Determine the [X, Y] coordinate at the center of the cell enclosing the given text.  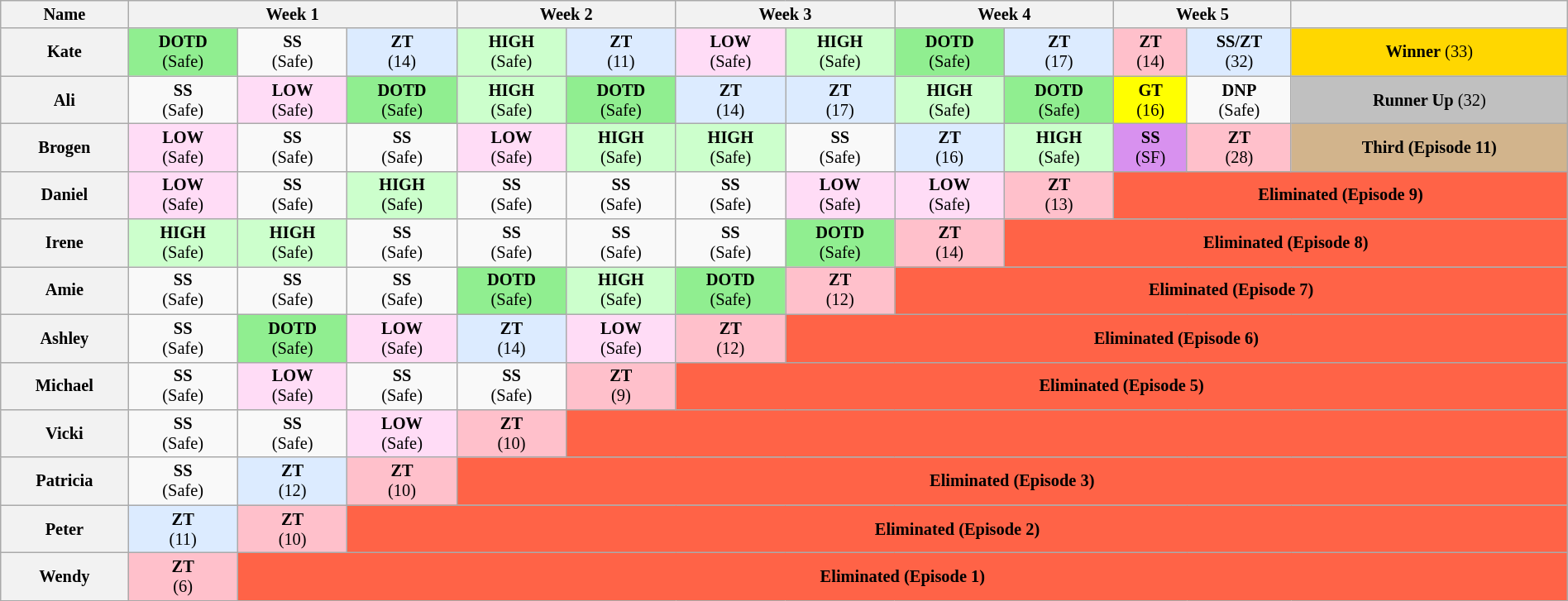
Michael [65, 386]
Brogen [65, 147]
Week 1 [293, 14]
Week 3 [786, 14]
Eliminated (Episode 7) [1231, 290]
ZT(9) [621, 386]
SS/ZT(32) [1239, 52]
Daniel [65, 195]
Week 5 [1202, 14]
GT(16) [1151, 100]
ZT(28) [1239, 147]
Eliminated (Episode 9) [1341, 195]
Peter [65, 529]
Eliminated (Episode 6) [1177, 338]
Eliminated (Episode 3) [1012, 481]
SS(SF) [1151, 147]
Eliminated (Episode 2) [958, 529]
Kate [65, 52]
Eliminated (Episode 8) [1285, 243]
Ashley [65, 338]
ZT(6) [183, 576]
Runner Up (32) [1429, 100]
Patricia [65, 481]
DNP(Safe) [1239, 100]
Amie [65, 290]
Week 4 [1004, 14]
Irene [65, 243]
Vicki [65, 433]
ZT(16) [949, 147]
Eliminated (Episode 1) [902, 576]
ZT(13) [1059, 195]
Ali [65, 100]
Wendy [65, 576]
Week 2 [566, 14]
Winner (33) [1429, 52]
Name [65, 14]
HIGH (Safe) [402, 195]
Third (Episode 11) [1429, 147]
Eliminated (Episode 5) [1121, 386]
